Identify which cell holds the provided text, then report its [X, Y] central coordinate. 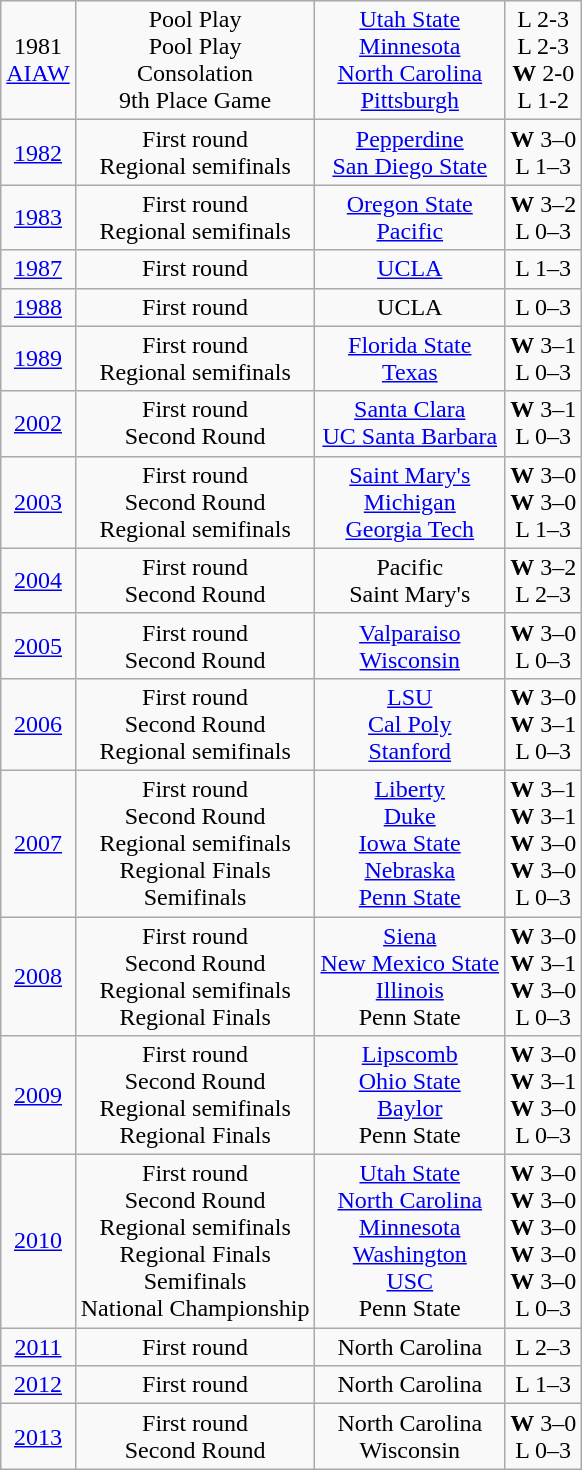
Pool PlayPool PlayConsolation9th Place Game [195, 60]
L 2-3L 2-3W 2-0L 1-2 [544, 60]
PacificSaint Mary's [410, 580]
PepperdineSan Diego State [410, 152]
2008 [38, 976]
W 3–2L 0–3 [544, 218]
2002 [38, 424]
First roundSecond RoundRegional semifinalsRegional FinalsSemifinals [195, 843]
North CarolinaWisconsin [410, 1436]
Utah StateMinnesotaNorth CarolinaPittsburgh [410, 60]
Santa ClaraUC Santa Barbara [410, 424]
2003 [38, 502]
L 0–3 [544, 307]
Oregon StatePacific [410, 218]
1981AIAW [38, 60]
W 3–0W 3–0W 3–0W 3–0W 3–0L 0–3 [544, 1242]
W 3–0L 1–3 [544, 152]
W 3–2L 2–3 [544, 580]
First roundSecond RoundRegional semifinalsRegional FinalsSemifinalsNational Championship [195, 1242]
Saint Mary'sMichiganGeorgia Tech [410, 502]
1982 [38, 152]
2009 [38, 1096]
W 3–0W 3–0L 1–3 [544, 502]
2004 [38, 580]
2013 [38, 1436]
1989 [38, 358]
SienaNew Mexico StateIllinoisPenn State [410, 976]
LibertyDukeIowa StateNebraskaPenn State [410, 843]
LipscombOhio StateBaylorPenn State [410, 1096]
2010 [38, 1242]
Utah StateNorth CarolinaMinnesotaWashingtonUSCPenn State [410, 1242]
ValparaisoWisconsin [410, 646]
1983 [38, 218]
2011 [38, 1347]
1988 [38, 307]
2005 [38, 646]
2012 [38, 1385]
W 3–0W 3–1L 0–3 [544, 724]
W 3–1W 3–1W 3–0W 3–0L 0–3 [544, 843]
Florida StateTexas [410, 358]
LSUCal PolyStanford [410, 724]
1987 [38, 269]
2006 [38, 724]
2007 [38, 843]
L 2–3 [544, 1347]
